Return the [X, Y] coordinate for the center point of the cell that contains the specified text.  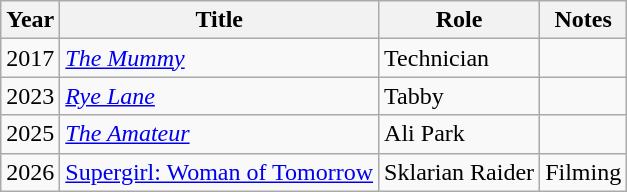
Tabby [460, 96]
Notes [584, 20]
Technician [460, 58]
Year [30, 20]
Filming [584, 172]
The Amateur [220, 134]
Rye Lane [220, 96]
2023 [30, 96]
2026 [30, 172]
Title [220, 20]
Ali Park [460, 134]
2025 [30, 134]
Sklarian Raider [460, 172]
The Mummy [220, 58]
2017 [30, 58]
Role [460, 20]
Supergirl: Woman of Tomorrow [220, 172]
